Provide the [X, Y] coordinate of the cell's center where the given text is located.  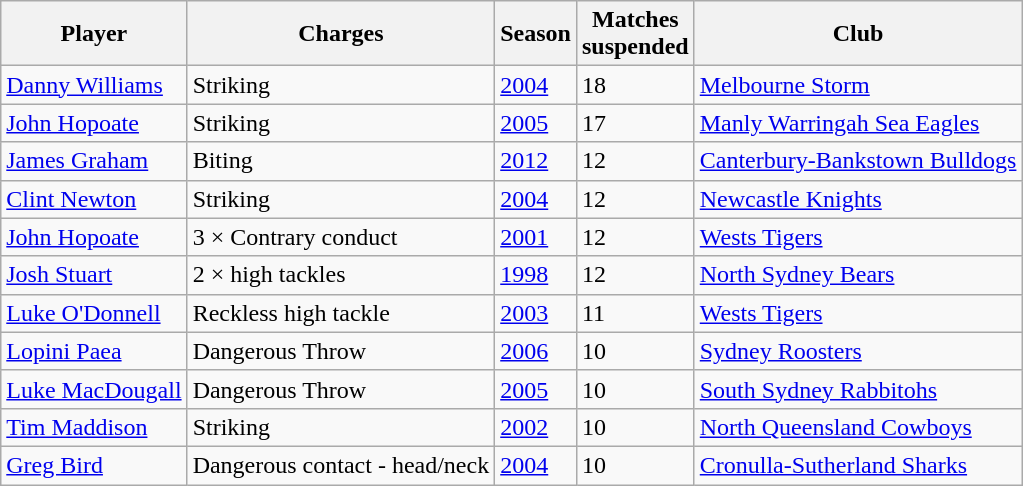
Player [94, 34]
Matchessuspended [635, 34]
Danny Williams [94, 85]
2003 [536, 313]
Tim Maddison [94, 427]
2012 [536, 161]
Melbourne Storm [858, 85]
Cronulla-Sutherland Sharks [858, 465]
Newcastle Knights [858, 199]
2006 [536, 351]
North Queensland Cowboys [858, 427]
Luke O'Donnell [94, 313]
2 × high tackles [341, 275]
Reckless high tackle [341, 313]
Biting [341, 161]
Canterbury-Bankstown Bulldogs [858, 161]
2002 [536, 427]
1998 [536, 275]
James Graham [94, 161]
North Sydney Bears [858, 275]
17 [635, 123]
Josh Stuart [94, 275]
Manly Warringah Sea Eagles [858, 123]
Lopini Paea [94, 351]
Season [536, 34]
18 [635, 85]
Dangerous contact - head/neck [341, 465]
Greg Bird [94, 465]
2001 [536, 237]
Clint Newton [94, 199]
Charges [341, 34]
Sydney Roosters [858, 351]
South Sydney Rabbitohs [858, 389]
11 [635, 313]
Luke MacDougall [94, 389]
Club [858, 34]
3 × Contrary conduct [341, 237]
